Extract the (x, y) coordinate from the center of the cell holding the provided text.  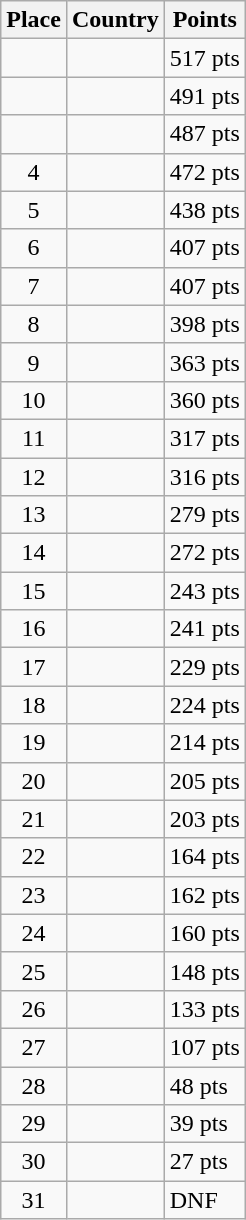
27 (34, 1047)
8 (34, 324)
316 pts (204, 477)
17 (34, 667)
24 (34, 933)
205 pts (204, 781)
10 (34, 400)
15 (34, 591)
107 pts (204, 1047)
30 (34, 1162)
487 pts (204, 134)
48 pts (204, 1085)
23 (34, 895)
160 pts (204, 933)
4 (34, 172)
241 pts (204, 629)
Country (115, 20)
214 pts (204, 743)
398 pts (204, 324)
31 (34, 1200)
12 (34, 477)
27 pts (204, 1162)
Place (34, 20)
229 pts (204, 667)
7 (34, 286)
16 (34, 629)
224 pts (204, 705)
5 (34, 210)
162 pts (204, 895)
29 (34, 1124)
133 pts (204, 1009)
25 (34, 971)
363 pts (204, 362)
22 (34, 857)
Points (204, 20)
18 (34, 705)
21 (34, 819)
272 pts (204, 553)
279 pts (204, 515)
39 pts (204, 1124)
14 (34, 553)
13 (34, 515)
DNF (204, 1200)
517 pts (204, 58)
472 pts (204, 172)
360 pts (204, 400)
9 (34, 362)
28 (34, 1085)
19 (34, 743)
491 pts (204, 96)
11 (34, 438)
203 pts (204, 819)
164 pts (204, 857)
26 (34, 1009)
6 (34, 248)
438 pts (204, 210)
20 (34, 781)
317 pts (204, 438)
148 pts (204, 971)
243 pts (204, 591)
